Scan for the cell matching the given text and deliver its [X, Y] coordinate at center. 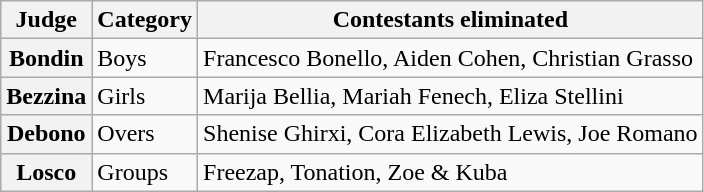
Losco [46, 172]
Freezap, Tonation, Zoe & Kuba [451, 172]
Groups [145, 172]
Marija Bellia, Mariah Fenech, Eliza Stellini [451, 96]
Overs [145, 134]
Contestants eliminated [451, 20]
Francesco Bonello, Aiden Cohen, Christian Grasso [451, 58]
Category [145, 20]
Girls [145, 96]
Shenise Ghirxi, Cora Elizabeth Lewis, Joe Romano [451, 134]
Debono [46, 134]
Bondin [46, 58]
Judge [46, 20]
Bezzina [46, 96]
Boys [145, 58]
